Output the (x, y) coordinate of the center of the cell containing the given text.  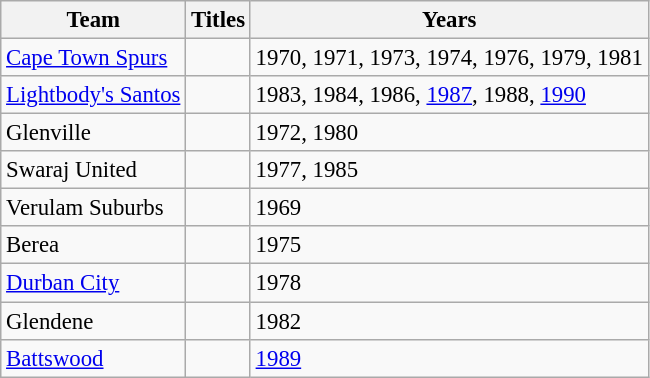
1970, 1971, 1973, 1974, 1976, 1979, 1981 (449, 58)
Battswood (94, 358)
1972, 1980 (449, 133)
Lightbody's Santos (94, 95)
1978 (449, 283)
1989 (449, 358)
Swaraj United (94, 170)
Glenville (94, 133)
Team (94, 20)
1975 (449, 245)
Titles (218, 20)
1982 (449, 321)
1983, 1984, 1986, 1987, 1988, 1990 (449, 95)
Verulam Suburbs (94, 208)
Glendene (94, 321)
Cape Town Spurs (94, 58)
Durban City (94, 283)
1969 (449, 208)
Berea (94, 245)
1977, 1985 (449, 170)
Years (449, 20)
